Return (x, y) of the center of cell containing provided text 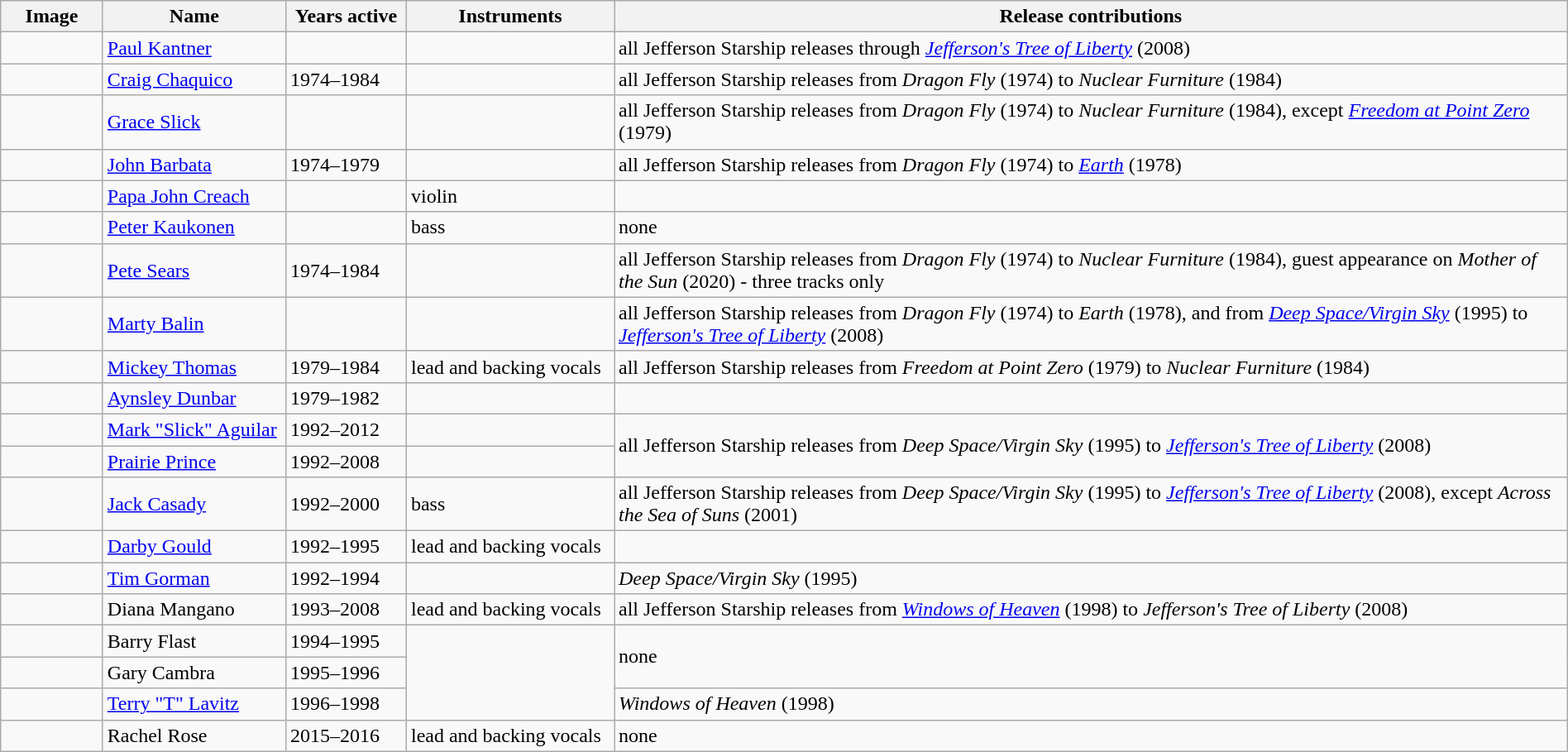
Rachel Rose (194, 735)
1995–1996 (346, 673)
Tim Gorman (194, 578)
Years active (346, 17)
all Jefferson Starship releases from Freedom at Point Zero (1979) to Nuclear Furniture (1984) (1090, 366)
Deep Space/Virgin Sky (1995) (1090, 578)
Papa John Creach (194, 196)
Terry "T" Lavitz (194, 704)
1996–1998 (346, 704)
John Barbata (194, 165)
Windows of Heaven (1998) (1090, 704)
1974–1979 (346, 165)
1979–1982 (346, 398)
1992–2008 (346, 461)
Image (52, 17)
2015–2016 (346, 735)
all Jefferson Starship releases from Deep Space/Virgin Sky (1995) to Jefferson's Tree of Liberty (2008) (1090, 445)
Release contributions (1090, 17)
Prairie Prince (194, 461)
Peter Kaukonen (194, 228)
Craig Chaquico (194, 79)
1992–2012 (346, 429)
all Jefferson Starship releases from Dragon Fly (1974) to Nuclear Furniture (1984) (1090, 79)
Paul Kantner (194, 48)
1992–1994 (346, 578)
Gary Cambra (194, 673)
all Jefferson Starship releases from Deep Space/Virgin Sky (1995) to Jefferson's Tree of Liberty (2008), except Across the Sea of Suns (2001) (1090, 505)
1992–2000 (346, 505)
Name (194, 17)
violin (509, 196)
all Jefferson Starship releases from Dragon Fly (1974) to Nuclear Furniture (1984), guest appearance on Mother of the Sun (2020) - three tracks only (1090, 270)
1994–1995 (346, 641)
all Jefferson Starship releases through Jefferson's Tree of Liberty (2008) (1090, 48)
Darby Gould (194, 547)
Pete Sears (194, 270)
Mickey Thomas (194, 366)
Grace Slick (194, 122)
Barry Flast (194, 641)
all Jefferson Starship releases from Windows of Heaven (1998) to Jefferson's Tree of Liberty (2008) (1090, 610)
Marty Balin (194, 324)
Mark "Slick" Aguilar (194, 429)
Aynsley Dunbar (194, 398)
Instruments (509, 17)
all Jefferson Starship releases from Dragon Fly (1974) to Earth (1978), and from Deep Space/Virgin Sky (1995) to Jefferson's Tree of Liberty (2008) (1090, 324)
1992–1995 (346, 547)
all Jefferson Starship releases from Dragon Fly (1974) to Earth (1978) (1090, 165)
1993–2008 (346, 610)
1979–1984 (346, 366)
all Jefferson Starship releases from Dragon Fly (1974) to Nuclear Furniture (1984), except Freedom at Point Zero (1979) (1090, 122)
Diana Mangano (194, 610)
Jack Casady (194, 505)
